From the cell containing the given text, extract its center point as [X, Y] coordinate. 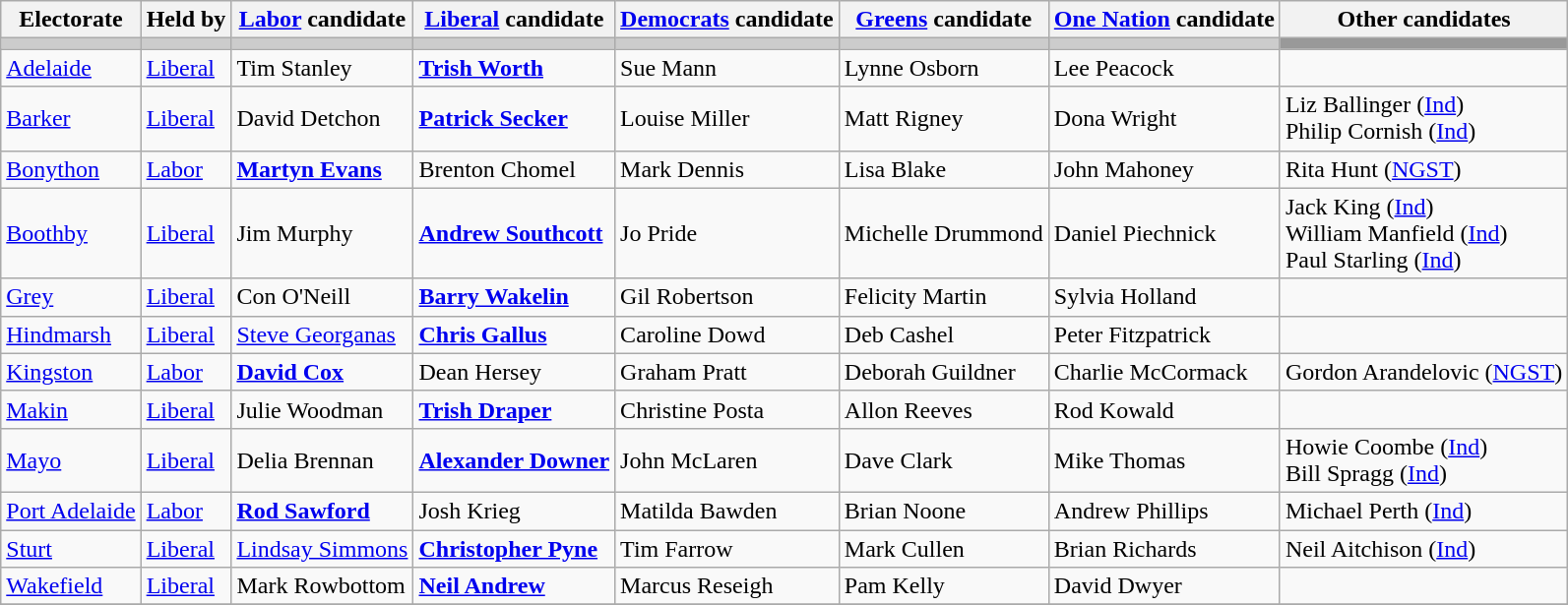
Held by [186, 20]
Dave Clark [943, 460]
Greens candidate [943, 20]
Brian Richards [1163, 548]
Bonython [71, 169]
Caroline Dowd [727, 334]
Michael Perth (Ind) [1423, 511]
Marcus Reseigh [727, 586]
Charlie McCormack [1163, 372]
Kingston [71, 372]
Michelle Drummond [943, 233]
Tim Stanley [323, 68]
Mike Thomas [1163, 460]
Democrats candidate [727, 20]
Con O'Neill [323, 297]
Sue Mann [727, 68]
Mark Rowbottom [323, 586]
Trish Draper [514, 409]
Electorate [71, 20]
David Cox [323, 372]
Sturt [71, 548]
Makin [71, 409]
Felicity Martin [943, 297]
Lee Peacock [1163, 68]
Lynne Osborn [943, 68]
Pam Kelly [943, 586]
John Mahoney [1163, 169]
Louise Miller [727, 118]
Tim Farrow [727, 548]
Matilda Bawden [727, 511]
Dona Wright [1163, 118]
Gordon Arandelovic (NGST) [1423, 372]
Neil Aitchison (Ind) [1423, 548]
Allon Reeves [943, 409]
Wakefield [71, 586]
Lindsay Simmons [323, 548]
Other candidates [1423, 20]
Liberal candidate [514, 20]
Boothby [71, 233]
Dean Hersey [514, 372]
Delia Brennan [323, 460]
Trish Worth [514, 68]
Sylvia Holland [1163, 297]
David Detchon [323, 118]
Jo Pride [727, 233]
Mark Cullen [943, 548]
Christopher Pyne [514, 548]
Gil Robertson [727, 297]
Adelaide [71, 68]
Daniel Piechnick [1163, 233]
Deborah Guildner [943, 372]
Steve Georganas [323, 334]
Chris Gallus [514, 334]
Lisa Blake [943, 169]
Josh Krieg [514, 511]
Grey [71, 297]
Port Adelaide [71, 511]
Brian Noone [943, 511]
Labor candidate [323, 20]
Barry Wakelin [514, 297]
Rita Hunt (NGST) [1423, 169]
Barker [71, 118]
Mayo [71, 460]
David Dwyer [1163, 586]
Andrew Southcott [514, 233]
Brenton Chomel [514, 169]
Jim Murphy [323, 233]
Rod Sawford [323, 511]
Hindmarsh [71, 334]
Rod Kowald [1163, 409]
Patrick Secker [514, 118]
Andrew Phillips [1163, 511]
Graham Pratt [727, 372]
Deb Cashel [943, 334]
Liz Ballinger (Ind)Philip Cornish (Ind) [1423, 118]
Howie Coombe (Ind)Bill Spragg (Ind) [1423, 460]
John McLaren [727, 460]
Mark Dennis [727, 169]
Matt Rigney [943, 118]
Neil Andrew [514, 586]
Julie Woodman [323, 409]
Jack King (Ind)William Manfield (Ind)Paul Starling (Ind) [1423, 233]
Alexander Downer [514, 460]
Martyn Evans [323, 169]
One Nation candidate [1163, 20]
Christine Posta [727, 409]
Peter Fitzpatrick [1163, 334]
